Output the [x, y] coordinate of the center of the cell containing the given text.  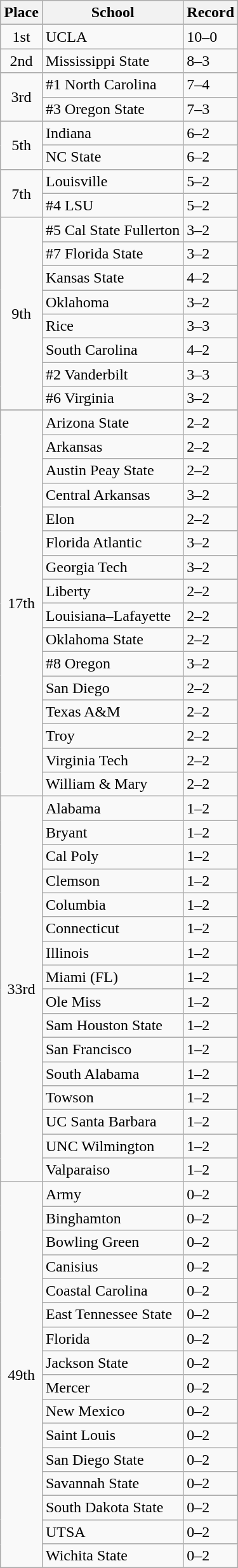
Mississippi State [112, 61]
10–0 [211, 37]
Elon [112, 519]
Towson [112, 1098]
Illinois [112, 953]
Indiana [112, 133]
Clemson [112, 881]
#2 Vanderbilt [112, 374]
#5 Cal State Fullerton [112, 229]
Central Arkansas [112, 495]
Saint Louis [112, 1435]
Alabama [112, 808]
3rd [22, 97]
2nd [22, 61]
Troy [112, 736]
Virginia Tech [112, 760]
7th [22, 193]
New Mexico [112, 1411]
NC State [112, 157]
Ole Miss [112, 1001]
Oklahoma State [112, 639]
Place [22, 13]
East Tennessee State [112, 1315]
Miami (FL) [112, 977]
Mercer [112, 1387]
#3 Oregon State [112, 109]
17th [22, 603]
Coastal Carolina [112, 1291]
Sam Houston State [112, 1025]
Canisius [112, 1266]
Wichita State [112, 1556]
Liberty [112, 591]
South Carolina [112, 350]
South Alabama [112, 1074]
Record [211, 13]
UNC Wilmington [112, 1146]
Florida Atlantic [112, 543]
1st [22, 37]
#4 LSU [112, 205]
33rd [22, 990]
Georgia Tech [112, 567]
Army [112, 1194]
7–3 [211, 109]
San Diego [112, 687]
Savannah State [112, 1484]
San Diego State [112, 1459]
Valparaiso [112, 1170]
Cal Poly [112, 857]
Bryant [112, 832]
Arkansas [112, 447]
Jackson State [112, 1363]
Oklahoma [112, 302]
Louisville [112, 181]
Florida [112, 1339]
Kansas State [112, 277]
Columbia [112, 905]
49th [22, 1375]
Texas A&M [112, 712]
Connecticut [112, 929]
Arizona State [112, 423]
#7 Florida State [112, 253]
Binghamton [112, 1218]
#8 Oregon [112, 663]
UCLA [112, 37]
Louisiana–Lafayette [112, 615]
5th [22, 145]
#1 North Carolina [112, 85]
School [112, 13]
UC Santa Barbara [112, 1122]
8–3 [211, 61]
9th [22, 314]
7–4 [211, 85]
San Francisco [112, 1049]
Rice [112, 326]
South Dakota State [112, 1508]
William & Mary [112, 784]
UTSA [112, 1532]
Bowling Green [112, 1242]
#6 Virginia [112, 398]
Austin Peay State [112, 471]
